Find where the given text appears and provide that cell's center as [X, Y] coordinate. 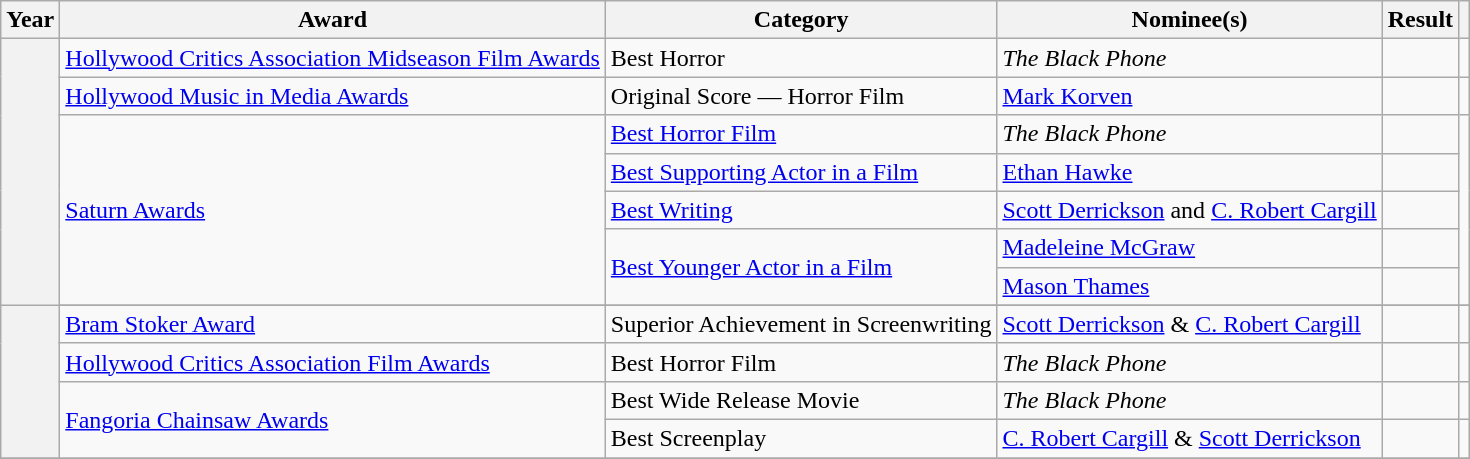
Mark Korven [1190, 96]
Best Younger Actor in a Film [801, 267]
Madeleine McGraw [1190, 248]
Best Writing [801, 210]
Best Screenplay [801, 438]
C. Robert Cargill & Scott Derrickson [1190, 438]
Award [333, 20]
Best Supporting Actor in a Film [801, 172]
Scott Derrickson & C. Robert Cargill [1190, 324]
Result [1420, 20]
Scott Derrickson and C. Robert Cargill [1190, 210]
Hollywood Critics Association Film Awards [333, 362]
Fangoria Chainsaw Awards [333, 419]
Nominee(s) [1190, 20]
Best Horror [801, 58]
Year [30, 20]
Superior Achievement in Screenwriting [801, 324]
Hollywood Music in Media Awards [333, 96]
Category [801, 20]
Ethan Hawke [1190, 172]
Saturn Awards [333, 210]
Best Wide Release Movie [801, 400]
Hollywood Critics Association Midseason Film Awards [333, 58]
Bram Stoker Award [333, 324]
Original Score — Horror Film [801, 96]
Mason Thames [1190, 286]
